Scan for the cell matching the given text and deliver its [x, y] coordinate at center. 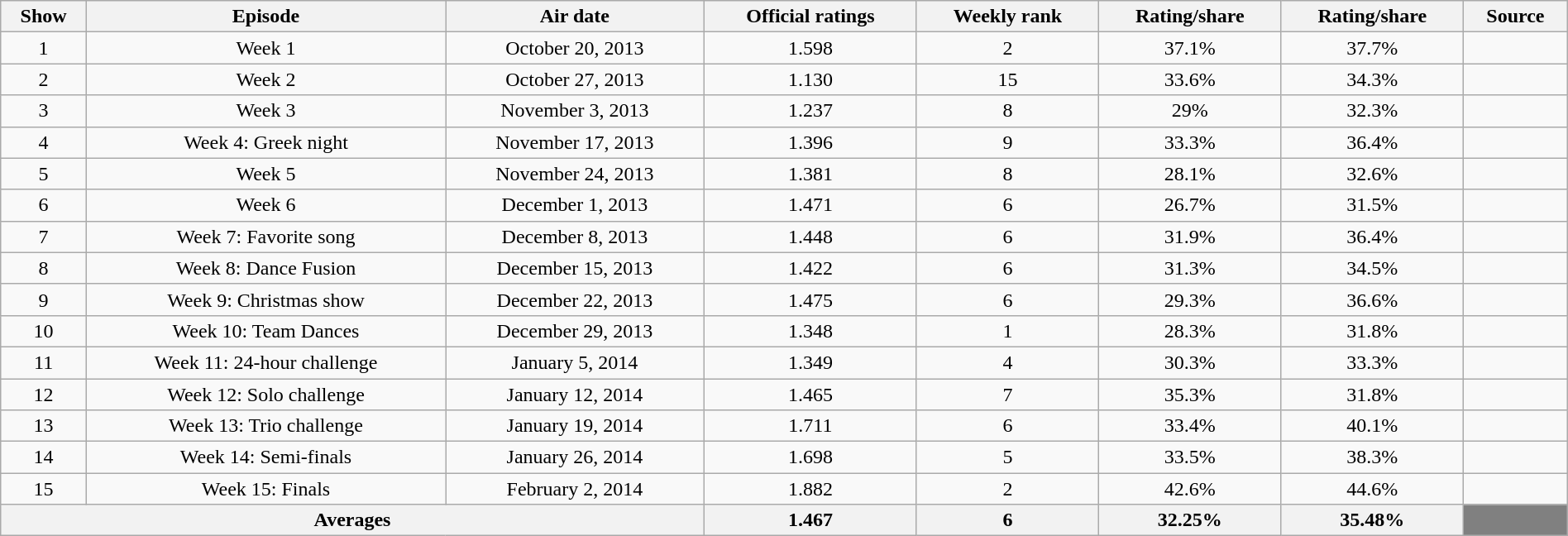
38.3% [1372, 457]
January 26, 2014 [574, 457]
January 5, 2014 [574, 362]
1.467 [810, 520]
33.4% [1190, 426]
1.471 [810, 205]
32.3% [1372, 111]
Week 1 [265, 48]
36.6% [1372, 299]
1.475 [810, 299]
34.5% [1372, 268]
October 27, 2013 [574, 79]
1.237 [810, 111]
Show [44, 17]
33.5% [1190, 457]
42.6% [1190, 489]
1.465 [810, 395]
32.25% [1190, 520]
November 24, 2013 [574, 174]
November 3, 2013 [574, 111]
28.3% [1190, 331]
14 [44, 457]
37.7% [1372, 48]
Week 6 [265, 205]
37.1% [1190, 48]
Week 3 [265, 111]
Air date [574, 17]
Week 5 [265, 174]
30.3% [1190, 362]
1.711 [810, 426]
1.882 [810, 489]
Week 14: Semi-finals [265, 457]
31.9% [1190, 237]
Week 8: Dance Fusion [265, 268]
31.5% [1372, 205]
3 [44, 111]
November 17, 2013 [574, 142]
26.7% [1190, 205]
January 19, 2014 [574, 426]
Week 15: Finals [265, 489]
35.48% [1372, 520]
32.6% [1372, 174]
Episode [265, 17]
1.698 [810, 457]
29% [1190, 111]
Source [1516, 17]
Week 9: Christmas show [265, 299]
35.3% [1190, 395]
28.1% [1190, 174]
Week 13: Trio challenge [265, 426]
1.348 [810, 331]
1.130 [810, 79]
December 1, 2013 [574, 205]
February 2, 2014 [574, 489]
Week 11: 24-hour challenge [265, 362]
1.598 [810, 48]
40.1% [1372, 426]
10 [44, 331]
33.6% [1190, 79]
Weekly rank [1007, 17]
1.396 [810, 142]
December 29, 2013 [574, 331]
13 [44, 426]
1.381 [810, 174]
Week 4: Greek night [265, 142]
12 [44, 395]
Week 7: Favorite song [265, 237]
34.3% [1372, 79]
October 20, 2013 [574, 48]
Official ratings [810, 17]
31.3% [1190, 268]
December 8, 2013 [574, 237]
11 [44, 362]
1.349 [810, 362]
44.6% [1372, 489]
Week 10: Team Dances [265, 331]
January 12, 2014 [574, 395]
December 15, 2013 [574, 268]
29.3% [1190, 299]
Averages [352, 520]
Week 12: Solo challenge [265, 395]
Week 2 [265, 79]
December 22, 2013 [574, 299]
1.448 [810, 237]
1.422 [810, 268]
